Search for the cell housing the specified text and yield its [x, y] center coordinate. 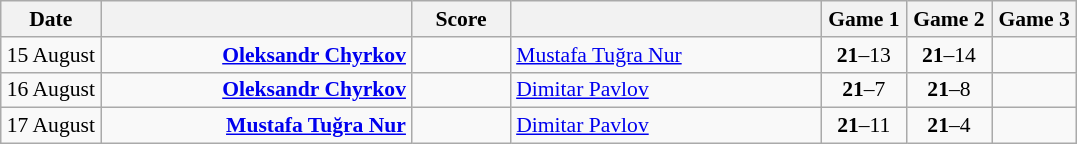
16 August [51, 90]
21–13 [864, 55]
Game 2 [948, 19]
Date [51, 19]
15 August [51, 55]
21–4 [948, 126]
Game 3 [1034, 19]
21–11 [864, 126]
17 August [51, 126]
21–7 [864, 90]
21–14 [948, 55]
Game 1 [864, 19]
21–8 [948, 90]
Score [461, 19]
